Locate the cell with the specified text and output its [x, y] center coordinate. 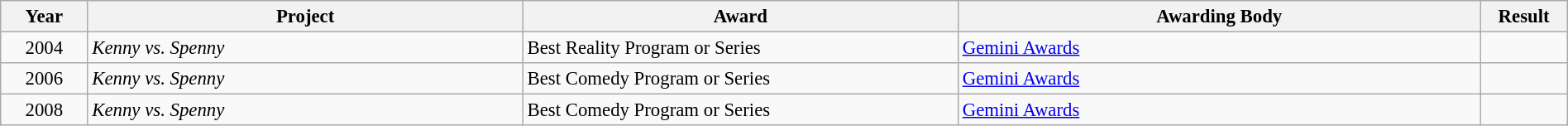
Awarding Body [1219, 17]
2004 [45, 48]
Project [305, 17]
Year [45, 17]
2006 [45, 79]
Best Reality Program or Series [740, 48]
Result [1523, 17]
Award [740, 17]
2008 [45, 110]
